Pinpoint the cell where the given text exists, returning its [x, y] midpoint coordinate. 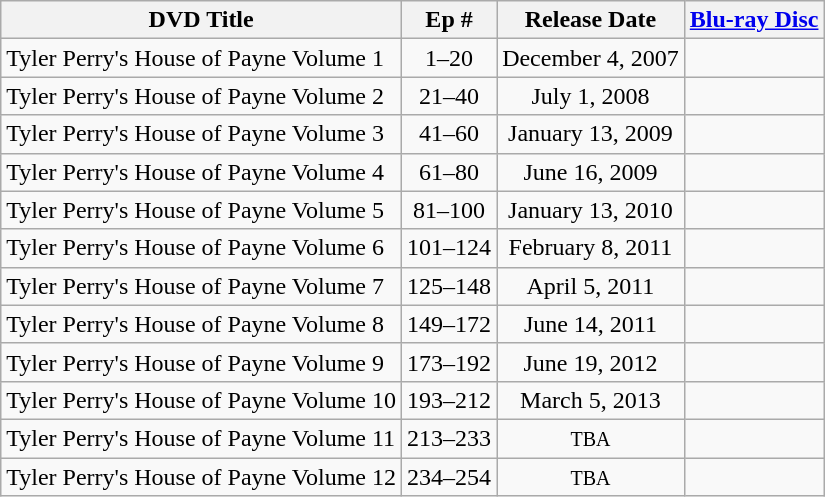
Tyler Perry's House of Payne Volume 12 [202, 477]
April 5, 2011 [591, 286]
101–124 [450, 248]
1–20 [450, 58]
125–148 [450, 286]
Ep # [450, 20]
Tyler Perry's House of Payne Volume 1 [202, 58]
June 14, 2011 [591, 324]
234–254 [450, 477]
Tyler Perry's House of Payne Volume 7 [202, 286]
Tyler Perry's House of Payne Volume 9 [202, 362]
DVD Title [202, 20]
41–60 [450, 134]
21–40 [450, 96]
Tyler Perry's House of Payne Volume 11 [202, 438]
December 4, 2007 [591, 58]
June 19, 2012 [591, 362]
Tyler Perry's House of Payne Volume 6 [202, 248]
Release Date [591, 20]
Blu-ray Disc [754, 20]
January 13, 2010 [591, 210]
173–192 [450, 362]
January 13, 2009 [591, 134]
Tyler Perry's House of Payne Volume 2 [202, 96]
81–100 [450, 210]
June 16, 2009 [591, 172]
193–212 [450, 400]
Tyler Perry's House of Payne Volume 8 [202, 324]
Tyler Perry's House of Payne Volume 5 [202, 210]
213–233 [450, 438]
Tyler Perry's House of Payne Volume 10 [202, 400]
Tyler Perry's House of Payne Volume 4 [202, 172]
Tyler Perry's House of Payne Volume 3 [202, 134]
149–172 [450, 324]
March 5, 2013 [591, 400]
February 8, 2011 [591, 248]
61–80 [450, 172]
July 1, 2008 [591, 96]
